Return the (X, Y) coordinate for the center point of the cell that contains the specified text.  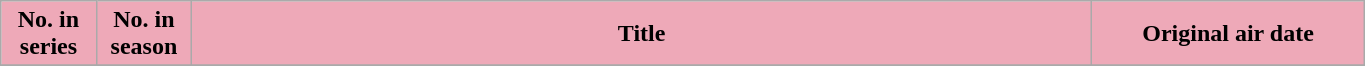
Title (642, 34)
Original air date (1228, 34)
No. inseries (48, 34)
No. inseason (144, 34)
